Return the (x, y) coordinate for the center point of the cell that contains the specified text.  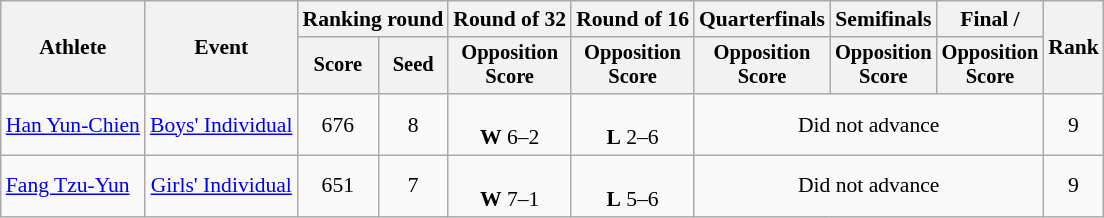
676 (338, 124)
Boys' Individual (222, 124)
Quarterfinals (762, 19)
Han Yun-Chien (73, 124)
8 (413, 124)
Final / (990, 19)
W 7–1 (510, 186)
L 5–6 (632, 186)
Seed (413, 66)
Ranking round (374, 19)
Rank (1074, 48)
7 (413, 186)
Fang Tzu-Yun (73, 186)
L 2–6 (632, 124)
Event (222, 48)
W 6–2 (510, 124)
Score (338, 66)
Girls' Individual (222, 186)
Round of 32 (510, 19)
Athlete (73, 48)
651 (338, 186)
Round of 16 (632, 19)
Semifinals (884, 19)
